Detect which cell encompasses the target text, then output its (X, Y) center coordinate. 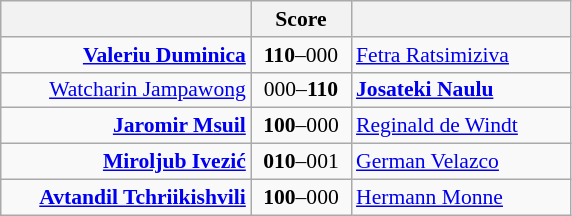
Avtandil Tchriikishvili (126, 197)
Fetra Ratsimiziva (461, 55)
German Velazco (461, 162)
000–110 (301, 90)
Josateki Naulu (461, 90)
Miroljub Ivezić (126, 162)
Hermann Monne (461, 197)
Reginald de Windt (461, 126)
110–000 (301, 55)
Watcharin Jampawong (126, 90)
Jaromir Msuil (126, 126)
Score (301, 19)
010–001 (301, 162)
Valeriu Duminica (126, 55)
